Extract the (X, Y) coordinate from the center of the cell holding the provided text.  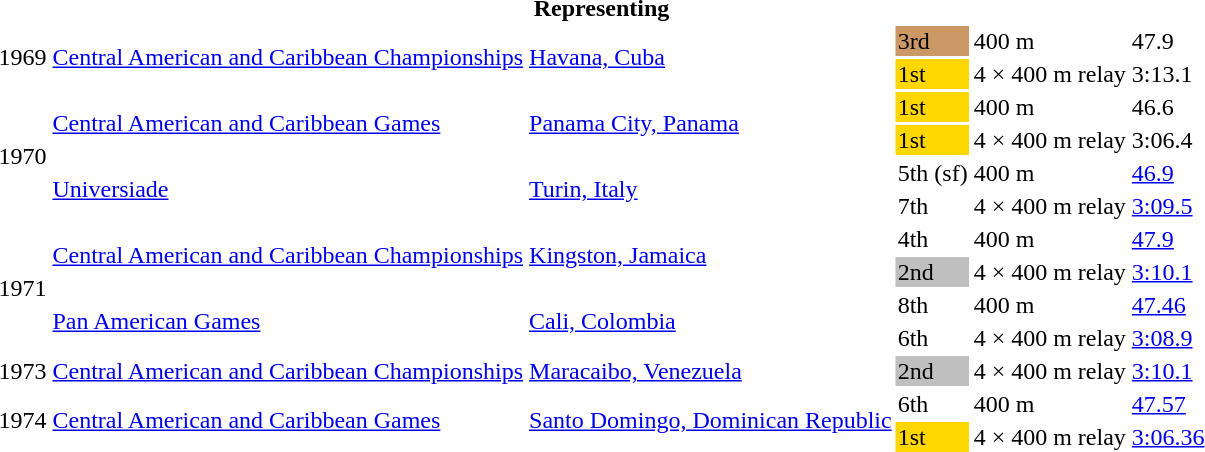
Maracaibo, Venezuela (711, 371)
Kingston, Jamaica (711, 256)
4th (932, 239)
Pan American Games (288, 322)
7th (932, 206)
Turin, Italy (711, 190)
Havana, Cuba (711, 58)
Cali, Colombia (711, 322)
Santo Domingo, Dominican Republic (711, 420)
8th (932, 305)
3rd (932, 41)
Universiade (288, 190)
5th (sf) (932, 173)
Panama City, Panama (711, 124)
